Locate the cell with the specified text and output its (X, Y) center coordinate. 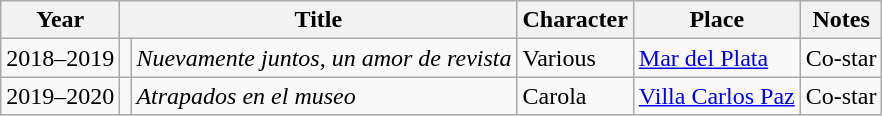
2018–2019 (60, 58)
Atrapados en el museo (324, 96)
Carola (575, 96)
Year (60, 20)
Character (575, 20)
Nuevamente juntos, un amor de revista (324, 58)
Various (575, 58)
Villa Carlos Paz (716, 96)
Place (716, 20)
Mar del Plata (716, 58)
Notes (841, 20)
2019–2020 (60, 96)
Title (318, 20)
